Return the (x, y) coordinate for the center point of the cell that contains the specified text.  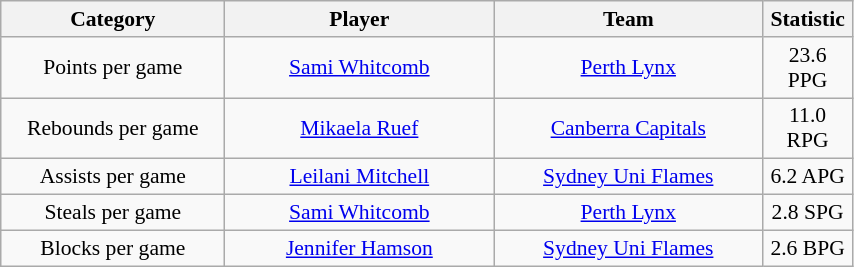
Leilani Mitchell (360, 177)
Player (360, 19)
6.2 APG (808, 177)
Steals per game (113, 213)
11.0 RPG (808, 128)
Category (113, 19)
Rebounds per game (113, 128)
Team (628, 19)
Blocks per game (113, 248)
Mikaela Ruef (360, 128)
23.6 PPG (808, 68)
2.6 BPG (808, 248)
Jennifer Hamson (360, 248)
Assists per game (113, 177)
Canberra Capitals (628, 128)
Points per game (113, 68)
2.8 SPG (808, 213)
Statistic (808, 19)
